Find where the given text appears and provide that cell's center as (x, y) coordinate. 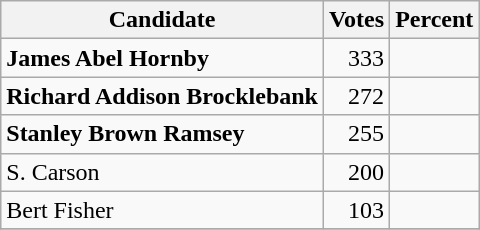
Stanley Brown Ramsey (162, 134)
272 (356, 96)
103 (356, 210)
Votes (356, 20)
200 (356, 172)
Candidate (162, 20)
Bert Fisher (162, 210)
Richard Addison Brocklebank (162, 96)
Percent (434, 20)
S. Carson (162, 172)
255 (356, 134)
333 (356, 58)
James Abel Hornby (162, 58)
